Output the (x, y) coordinate of the center of the cell containing the given text.  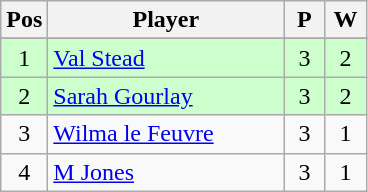
P (304, 20)
4 (24, 172)
Wilma le Feuvre (166, 134)
W (346, 20)
Player (166, 20)
M Jones (166, 172)
Pos (24, 20)
Sarah Gourlay (166, 96)
Val Stead (166, 58)
